For the text-containing cell, return its midpoint in (X, Y) coordinate format. 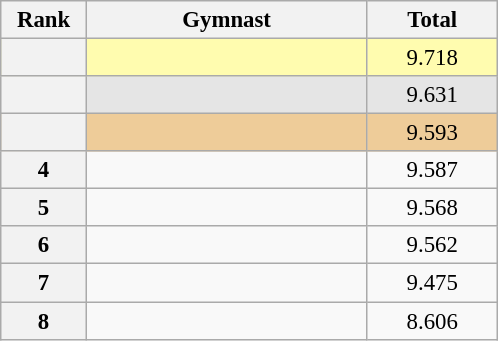
5 (44, 208)
Rank (44, 20)
Gymnast (226, 20)
6 (44, 245)
9.631 (432, 95)
8 (44, 321)
9.593 (432, 133)
8.606 (432, 321)
7 (44, 283)
Total (432, 20)
9.568 (432, 208)
9.587 (432, 170)
4 (44, 170)
9.562 (432, 245)
9.475 (432, 283)
9.718 (432, 58)
